From the cell containing the given text, extract its center point as (X, Y) coordinate. 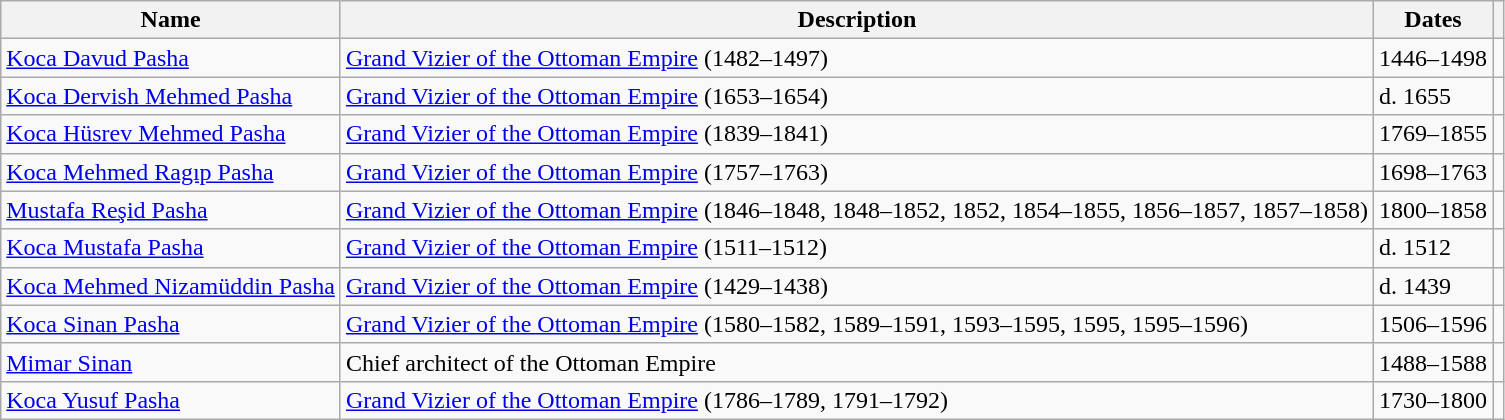
Mimar Sinan (171, 362)
Dates (1432, 20)
Grand Vizier of the Ottoman Empire (1580–1582, 1589–1591, 1593–1595, 1595, 1595–1596) (856, 324)
Grand Vizier of the Ottoman Empire (1839–1841) (856, 134)
Grand Vizier of the Ottoman Empire (1757–1763) (856, 172)
Koca Mustafa Pasha (171, 248)
Koca Sinan Pasha (171, 324)
d. 1655 (1432, 96)
1488–1588 (1432, 362)
Koca Mehmed Ragıp Pasha (171, 172)
Grand Vizier of the Ottoman Empire (1482–1497) (856, 58)
1446–1498 (1432, 58)
Grand Vizier of the Ottoman Empire (1786–1789, 1791–1792) (856, 400)
d. 1512 (1432, 248)
Grand Vizier of the Ottoman Empire (1653–1654) (856, 96)
1769–1855 (1432, 134)
Mustafa Reşid Pasha (171, 210)
Koca Mehmed Nizamüddin Pasha (171, 286)
Grand Vizier of the Ottoman Empire (1846–1848, 1848–1852, 1852, 1854–1855, 1856–1857, 1857–1858) (856, 210)
Koca Yusuf Pasha (171, 400)
Koca Hüsrev Mehmed Pasha (171, 134)
d. 1439 (1432, 286)
Koca Dervish Mehmed Pasha (171, 96)
Grand Vizier of the Ottoman Empire (1429–1438) (856, 286)
Grand Vizier of the Ottoman Empire (1511–1512) (856, 248)
Chief architect of the Ottoman Empire (856, 362)
Name (171, 20)
1730–1800 (1432, 400)
1698–1763 (1432, 172)
1800–1858 (1432, 210)
1506–1596 (1432, 324)
Description (856, 20)
Koca Davud Pasha (171, 58)
